Return the [X, Y] coordinate for the center point of the cell that contains the specified text.  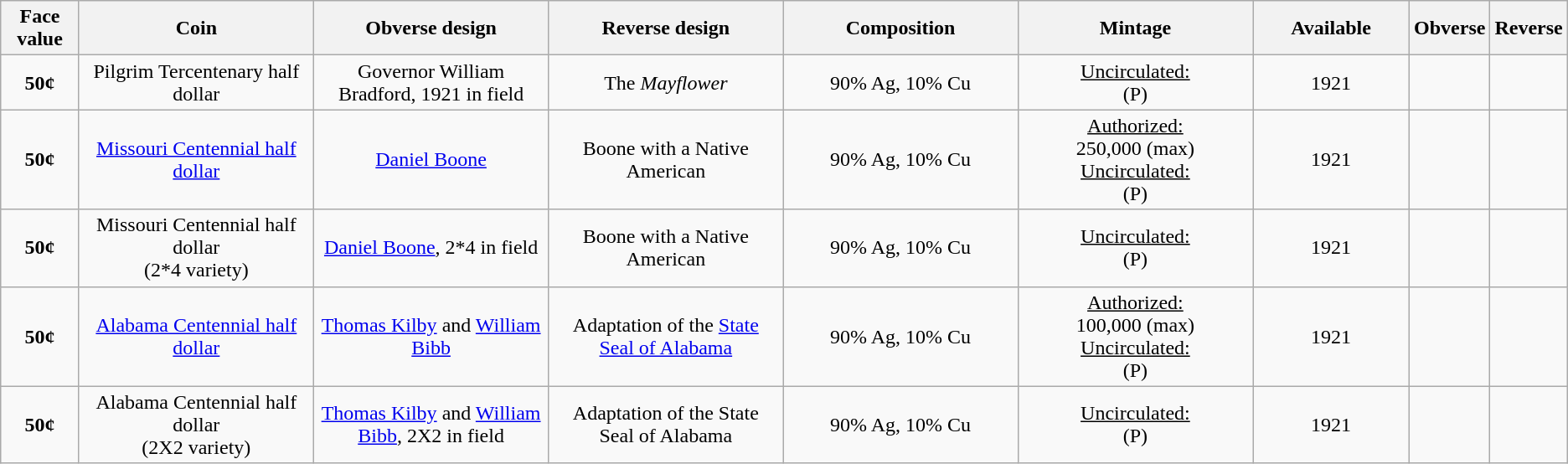
Missouri Centennial half dollar(2*4 variety) [196, 248]
Thomas Kilby and William Bibb [431, 337]
Face value [40, 28]
Authorized:100,000 (max)Uncirculated: (P) [1135, 337]
Obverse [1450, 28]
Missouri Centennial half dollar [196, 159]
Available [1332, 28]
Alabama Centennial half dollar [196, 337]
Reverse [1529, 28]
Coin [196, 28]
Authorized:250,000 (max)Uncirculated: (P) [1135, 159]
Mintage [1135, 28]
Pilgrim Tercentenary half dollar [196, 82]
Daniel Boone, 2*4 in field [431, 248]
Composition [900, 28]
The Mayflower [666, 82]
Governor William Bradford, 1921 in field [431, 82]
Obverse design [431, 28]
Alabama Centennial half dollar(2X2 variety) [196, 425]
Daniel Boone [431, 159]
Thomas Kilby and William Bibb, 2X2 in field [431, 425]
Reverse design [666, 28]
